Locate the cell with the specified text and output its [x, y] center coordinate. 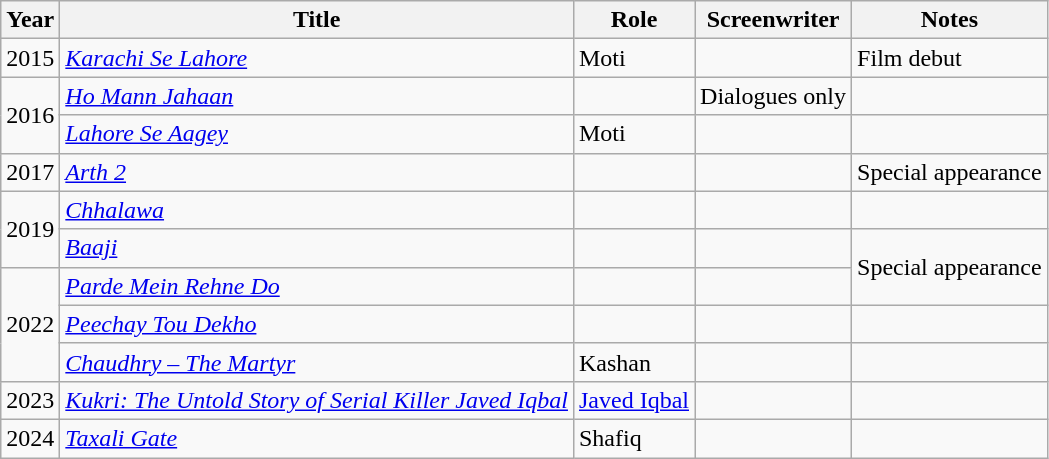
Title [317, 20]
Baaji [317, 248]
2024 [30, 438]
Shafiq [634, 438]
Kukri: The Untold Story of Serial Killer Javed Iqbal [317, 400]
Kashan [634, 362]
Peechay Tou Dekho [317, 324]
Dialogues only [774, 96]
2015 [30, 58]
Screenwriter [774, 20]
Year [30, 20]
Javed Iqbal [634, 400]
2019 [30, 229]
Lahore Se Aagey [317, 134]
Chhalawa [317, 210]
Arth 2 [317, 172]
2023 [30, 400]
Taxali Gate [317, 438]
2016 [30, 115]
Notes [950, 20]
2017 [30, 172]
Ho Mann Jahaan [317, 96]
Film debut [950, 58]
Parde Mein Rehne Do [317, 286]
Karachi Se Lahore [317, 58]
Chaudhry – The Martyr [317, 362]
Role [634, 20]
2022 [30, 324]
